Return [X, Y] of the center of cell containing provided text 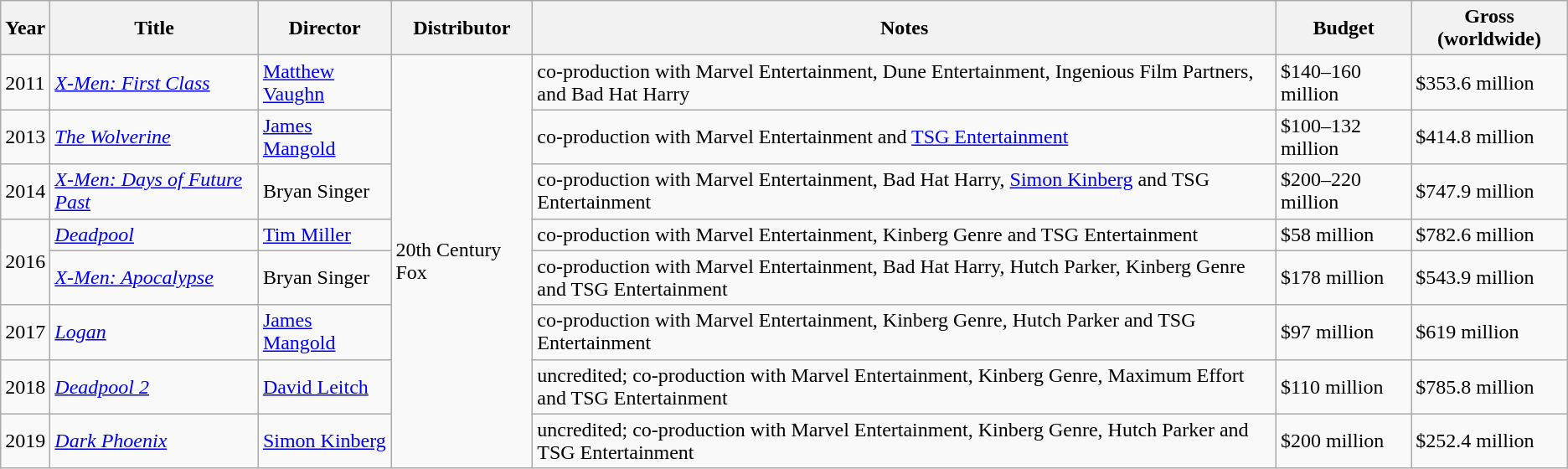
Deadpool [154, 234]
Matthew Vaughn [325, 82]
Deadpool 2 [154, 387]
$100–132 million [1344, 137]
$110 million [1344, 387]
co-production with Marvel Entertainment, Kinberg Genre and TSG Entertainment [905, 234]
Simon Kinberg [325, 441]
$140–160 million [1344, 82]
Title [154, 28]
$200 million [1344, 441]
$782.6 million [1489, 234]
Tim Miller [325, 234]
$414.8 million [1489, 137]
X-Men: Apocalypse [154, 278]
X-Men: Days of Future Past [154, 191]
20th Century Fox [462, 262]
2011 [25, 82]
Director [325, 28]
$747.9 million [1489, 191]
$58 million [1344, 234]
co-production with Marvel Entertainment, Kinberg Genre, Hutch Parker and TSG Entertainment [905, 332]
2018 [25, 387]
$785.8 million [1489, 387]
2017 [25, 332]
$200–220 million [1344, 191]
X-Men: First Class [154, 82]
$543.9 million [1489, 278]
Year [25, 28]
co-production with Marvel Entertainment, Bad Hat Harry, Hutch Parker, Kinberg Genre and TSG Entertainment [905, 278]
Budget [1344, 28]
2014 [25, 191]
2016 [25, 261]
$619 million [1489, 332]
$178 million [1344, 278]
David Leitch [325, 387]
uncredited; co-production with Marvel Entertainment, Kinberg Genre, Hutch Parker and TSG Entertainment [905, 441]
Dark Phoenix [154, 441]
$353.6 million [1489, 82]
uncredited; co-production with Marvel Entertainment, Kinberg Genre, Maximum Effort and TSG Entertainment [905, 387]
co-production with Marvel Entertainment, Dune Entertainment, Ingenious Film Partners, and Bad Hat Harry [905, 82]
Distributor [462, 28]
2019 [25, 441]
Notes [905, 28]
2013 [25, 137]
co-production with Marvel Entertainment and TSG Entertainment [905, 137]
$97 million [1344, 332]
Logan [154, 332]
Gross (worldwide) [1489, 28]
$252.4 million [1489, 441]
co-production with Marvel Entertainment, Bad Hat Harry, Simon Kinberg and TSG Entertainment [905, 191]
The Wolverine [154, 137]
